Identify which cell holds the provided text, then report its [x, y] central coordinate. 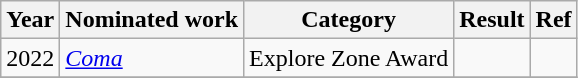
Explore Zone Award [349, 58]
Ref [554, 20]
Coma [152, 58]
Year [30, 20]
Nominated work [152, 20]
Category [349, 20]
Result [492, 20]
2022 [30, 58]
